Provide the [x, y] coordinate of the cell's center where the given text is located.  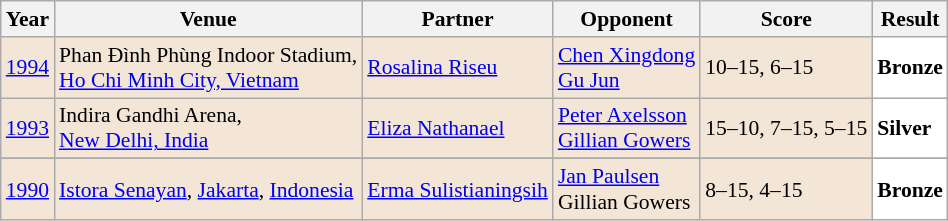
1993 [28, 128]
Opponent [626, 19]
Indira Gandhi Arena,New Delhi, India [208, 128]
Phan Đình Phùng Indoor Stadium,Ho Chi Minh City, Vietnam [208, 68]
Silver [910, 128]
Chen Xingdong Gu Jun [626, 68]
10–15, 6–15 [786, 68]
Result [910, 19]
1994 [28, 68]
Erma Sulistianingsih [458, 190]
Score [786, 19]
Eliza Nathanael [458, 128]
Peter Axelsson Gillian Gowers [626, 128]
15–10, 7–15, 5–15 [786, 128]
Partner [458, 19]
Venue [208, 19]
1990 [28, 190]
8–15, 4–15 [786, 190]
Rosalina Riseu [458, 68]
Istora Senayan, Jakarta, Indonesia [208, 190]
Jan Paulsen Gillian Gowers [626, 190]
Year [28, 19]
